Identify which cell holds the provided text, then report its [X, Y] central coordinate. 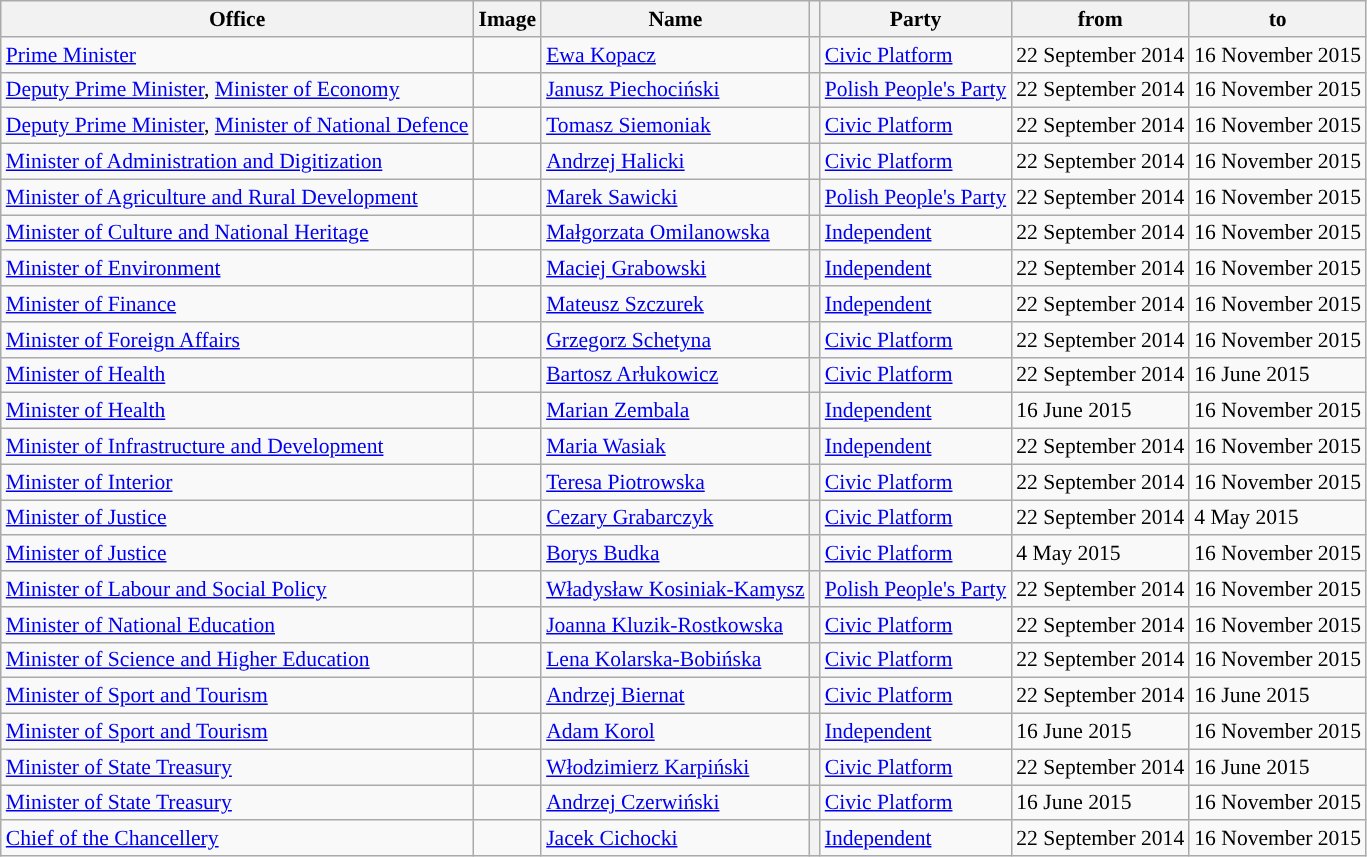
Minister of Administration and Digitization [238, 162]
Party [916, 19]
Name [675, 19]
Minister of Infrastructure and Development [238, 447]
Minister of Environment [238, 269]
Lena Kolarska-Bobińska [675, 660]
Borys Budka [675, 554]
Teresa Piotrowska [675, 482]
Jacek Cichocki [675, 839]
to [1278, 19]
Minister of Interior [238, 482]
Minister of Labour and Social Policy [238, 589]
Andrzej Czerwiński [675, 803]
Małgorzata Omilanowska [675, 233]
Joanna Kluzik-Rostkowska [675, 625]
Andrzej Biernat [675, 696]
Cezary Grabarczyk [675, 518]
Bartosz Arłukowicz [675, 375]
Minister of Science and Higher Education [238, 660]
Office [238, 19]
Minister of National Education [238, 625]
Image [507, 19]
Deputy Prime Minister, Minister of National Defence [238, 126]
Marian Zembala [675, 411]
Chief of the Chancellery [238, 839]
Deputy Prime Minister, Minister of Economy [238, 90]
Minister of Culture and National Heritage [238, 233]
Tomasz Siemoniak [675, 126]
Ewa Kopacz [675, 55]
Grzegorz Schetyna [675, 340]
Władysław Kosiniak-Kamysz [675, 589]
from [1100, 19]
Włodzimierz Karpiński [675, 767]
Minister of Agriculture and Rural Development [238, 197]
Mateusz Szczurek [675, 304]
Maciej Grabowski [675, 269]
Marek Sawicki [675, 197]
Maria Wasiak [675, 447]
Prime Minister [238, 55]
Minister of Finance [238, 304]
Minister of Foreign Affairs [238, 340]
Andrzej Halicki [675, 162]
Janusz Piechociński [675, 90]
Adam Korol [675, 732]
